Locate the cell with the specified text and output its (X, Y) center coordinate. 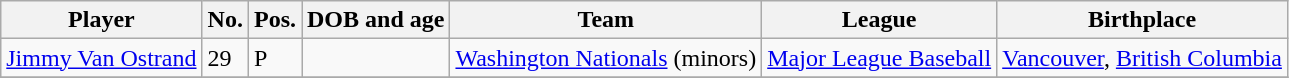
Player (102, 20)
Birthplace (1142, 20)
Vancouver, British Columbia (1142, 58)
Jimmy Van Ostrand (102, 58)
29 (225, 58)
Team (606, 20)
Major League Baseball (880, 58)
P (274, 58)
League (880, 20)
Washington Nationals (minors) (606, 58)
No. (225, 20)
DOB and age (376, 20)
Pos. (274, 20)
